Search for the cell housing the specified text and yield its [x, y] center coordinate. 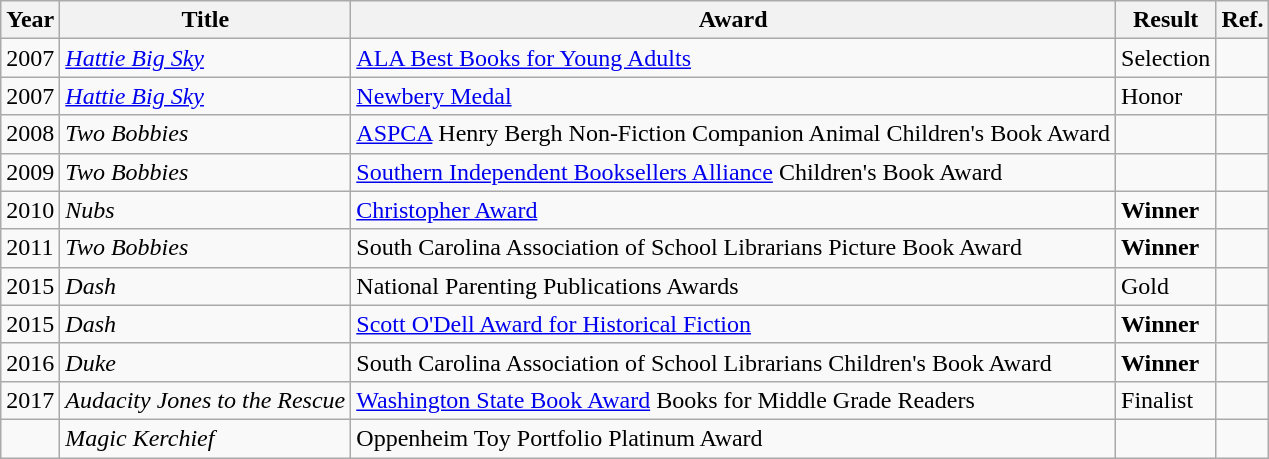
Gold [1166, 286]
2010 [30, 210]
Honor [1166, 96]
Selection [1166, 58]
2008 [30, 134]
ASPCA Henry Bergh Non-Fiction Companion Animal Children's Book Award [734, 134]
Newbery Medal [734, 96]
Christopher Award [734, 210]
Year [30, 20]
National Parenting Publications Awards [734, 286]
South Carolina Association of School Librarians Children's Book Award [734, 362]
Nubs [206, 210]
South Carolina Association of School Librarians Picture Book Award [734, 248]
2009 [30, 172]
Ref. [1242, 20]
Duke [206, 362]
Scott O'Dell Award for Historical Fiction [734, 324]
Audacity Jones to the Rescue [206, 400]
Result [1166, 20]
2011 [30, 248]
Oppenheim Toy Portfolio Platinum Award [734, 438]
Award [734, 20]
2017 [30, 400]
ALA Best Books for Young Adults [734, 58]
Magic Kerchief [206, 438]
Title [206, 20]
Washington State Book Award Books for Middle Grade Readers [734, 400]
Southern Independent Booksellers Alliance Children's Book Award [734, 172]
Finalist [1166, 400]
2016 [30, 362]
